Capture the cell that displays the provided text and extract its (X, Y) central coordinate. 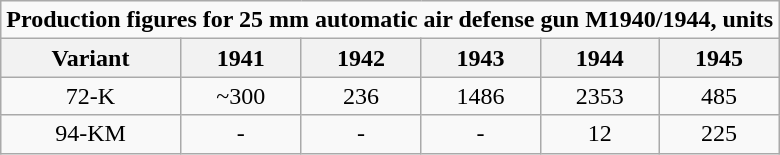
94-KM (90, 134)
1486 (480, 96)
1942 (360, 58)
225 (718, 134)
Production figures for 25 mm automatic air defense gun M1940/1944, units (390, 20)
1943 (480, 58)
1941 (240, 58)
72-K (90, 96)
1945 (718, 58)
Variant (90, 58)
12 (600, 134)
2353 (600, 96)
236 (360, 96)
1944 (600, 58)
~300 (240, 96)
485 (718, 96)
